Determine the (X, Y) coordinate at the center of the cell enclosing the given text.  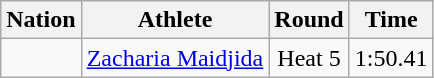
Zacharia Maidjida (175, 58)
Time (391, 20)
Heat 5 (309, 58)
Athlete (175, 20)
Nation (41, 20)
1:50.41 (391, 58)
Round (309, 20)
